Detect which cell encompasses the target text, then output its (X, Y) center coordinate. 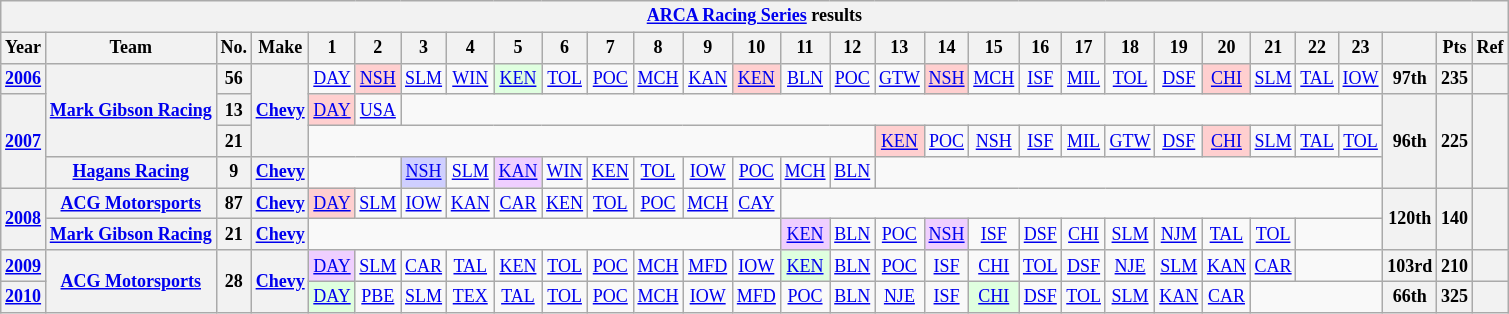
No. (234, 48)
4 (470, 48)
2007 (24, 141)
Year (24, 48)
USA (378, 110)
2006 (24, 78)
TEX (470, 296)
28 (234, 281)
2009 (24, 266)
18 (1130, 48)
210 (1455, 266)
3 (424, 48)
97th (1410, 78)
11 (805, 48)
22 (1317, 48)
17 (1084, 48)
Make (280, 48)
14 (946, 48)
2010 (24, 296)
1 (332, 48)
56 (234, 78)
235 (1455, 78)
Hagans Racing (130, 172)
20 (1227, 48)
CAY (756, 204)
16 (1040, 48)
6 (565, 48)
2 (378, 48)
ARCA Racing Series results (754, 16)
Pts (1455, 48)
12 (852, 48)
2008 (24, 219)
Ref (1490, 48)
23 (1360, 48)
120th (1410, 219)
103rd (1410, 266)
10 (756, 48)
96th (1410, 141)
PBE (378, 296)
5 (518, 48)
19 (1179, 48)
15 (994, 48)
7 (610, 48)
87 (234, 204)
Team (130, 48)
8 (658, 48)
140 (1455, 219)
66th (1410, 296)
225 (1455, 141)
325 (1455, 296)
NJM (1179, 234)
